Provide the (x, y) coordinate of the cell's center where the given text is located.  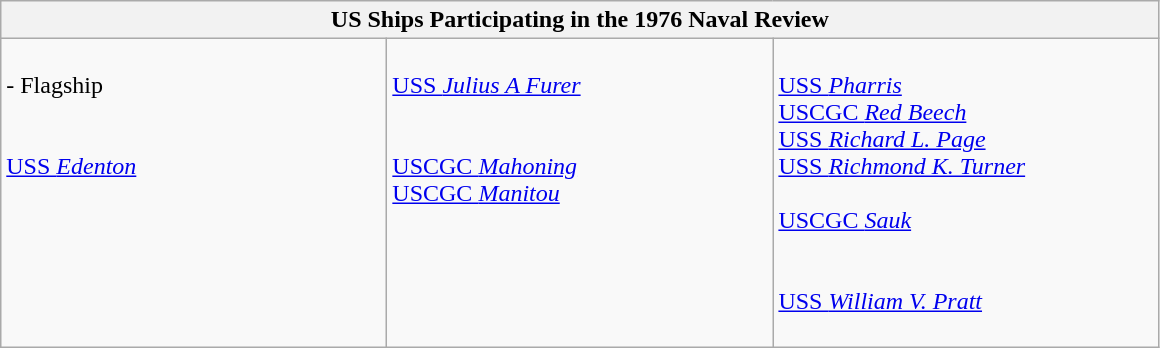
USS Julius A Furer USCGC Mahoning USCGC Manitou (580, 193)
US Ships Participating in the 1976 Naval Review (580, 20)
- Flagship USS Edenton (194, 193)
USS Pharris USCGC Red Beech USS Richard L. Page USS Richmond K. Turner USCGC Sauk USS William V. Pratt (966, 193)
